Output the (x, y) coordinate of the center of the cell containing the given text.  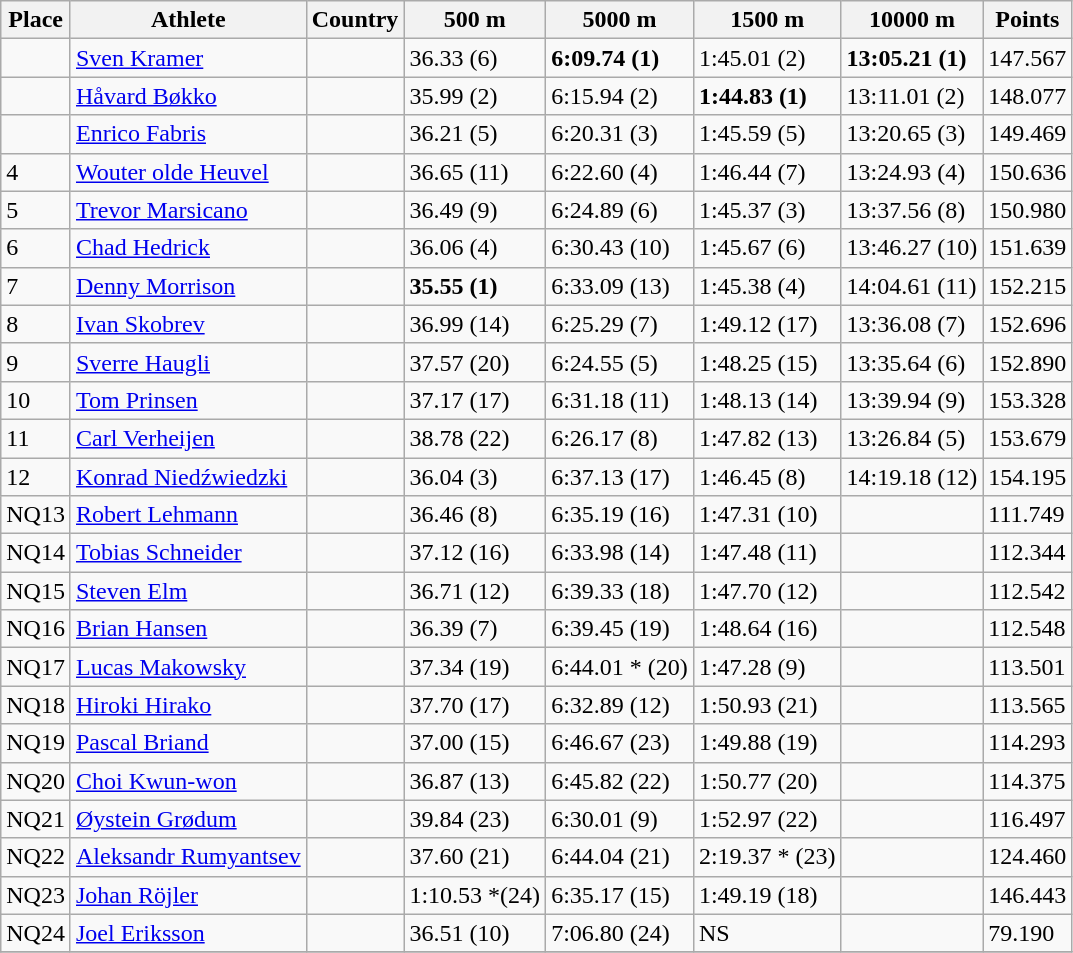
10000 m (912, 20)
36.87 (13) (475, 781)
124.460 (1028, 857)
NQ23 (36, 895)
13:24.93 (4) (912, 172)
5 (36, 210)
6:31.18 (11) (620, 400)
36.71 (12) (475, 591)
Enrico Fabris (188, 134)
36.21 (5) (475, 134)
12 (36, 477)
113.501 (1028, 667)
14:04.61 (11) (912, 286)
1:49.88 (19) (767, 743)
NQ24 (36, 933)
147.567 (1028, 58)
36.51 (10) (475, 933)
111.749 (1028, 515)
6:46.67 (23) (620, 743)
37.12 (16) (475, 553)
6:35.19 (16) (620, 515)
NS (767, 933)
79.190 (1028, 933)
37.60 (21) (475, 857)
Athlete (188, 20)
Tom Prinsen (188, 400)
6:24.89 (6) (620, 210)
9 (36, 362)
NQ21 (36, 819)
37.17 (17) (475, 400)
6:22.60 (4) (620, 172)
13:46.27 (10) (912, 248)
NQ16 (36, 629)
6:33.09 (13) (620, 286)
152.215 (1028, 286)
13:05.21 (1) (912, 58)
6:30.43 (10) (620, 248)
NQ19 (36, 743)
6:39.33 (18) (620, 591)
152.696 (1028, 324)
Trevor Marsicano (188, 210)
7:06.80 (24) (620, 933)
6:25.29 (7) (620, 324)
6:44.01 * (20) (620, 667)
Choi Kwun-won (188, 781)
36.46 (8) (475, 515)
1:45.01 (2) (767, 58)
Konrad Niedźwiedzki (188, 477)
1:50.77 (20) (767, 781)
1:47.82 (13) (767, 438)
13:35.64 (6) (912, 362)
150.980 (1028, 210)
36.65 (11) (475, 172)
5000 m (620, 20)
7 (36, 286)
6:20.31 (3) (620, 134)
38.78 (22) (475, 438)
10 (36, 400)
Aleksandr Rumyantsev (188, 857)
1:44.83 (1) (767, 96)
36.39 (7) (475, 629)
13:37.56 (8) (912, 210)
1500 m (767, 20)
150.636 (1028, 172)
1:45.59 (5) (767, 134)
Chad Hedrick (188, 248)
116.497 (1028, 819)
153.328 (1028, 400)
Country (355, 20)
114.375 (1028, 781)
1:49.12 (17) (767, 324)
1:48.13 (14) (767, 400)
NQ22 (36, 857)
500 m (475, 20)
NQ15 (36, 591)
37.00 (15) (475, 743)
Denny Morrison (188, 286)
6:15.94 (2) (620, 96)
1:50.93 (21) (767, 705)
152.890 (1028, 362)
6:45.82 (22) (620, 781)
6:35.17 (15) (620, 895)
149.469 (1028, 134)
1:10.53 *(24) (475, 895)
154.195 (1028, 477)
Brian Hansen (188, 629)
36.33 (6) (475, 58)
112.548 (1028, 629)
2:19.37 * (23) (767, 857)
13:20.65 (3) (912, 134)
35.55 (1) (475, 286)
1:47.70 (12) (767, 591)
37.34 (19) (475, 667)
Steven Elm (188, 591)
6:32.89 (12) (620, 705)
6:44.04 (21) (620, 857)
36.99 (14) (475, 324)
Hiroki Hirako (188, 705)
NQ20 (36, 781)
1:46.44 (7) (767, 172)
6:39.45 (19) (620, 629)
8 (36, 324)
36.49 (9) (475, 210)
Pascal Briand (188, 743)
36.04 (3) (475, 477)
153.679 (1028, 438)
6 (36, 248)
13:39.94 (9) (912, 400)
NQ18 (36, 705)
37.57 (20) (475, 362)
1:47.31 (10) (767, 515)
37.70 (17) (475, 705)
1:49.19 (18) (767, 895)
Robert Lehmann (188, 515)
Joel Eriksson (188, 933)
13:36.08 (7) (912, 324)
Carl Verheijen (188, 438)
Johan Röjler (188, 895)
11 (36, 438)
6:37.13 (17) (620, 477)
Wouter olde Heuvel (188, 172)
6:24.55 (5) (620, 362)
6:26.17 (8) (620, 438)
6:30.01 (9) (620, 819)
114.293 (1028, 743)
NQ14 (36, 553)
35.99 (2) (475, 96)
NQ13 (36, 515)
113.565 (1028, 705)
148.077 (1028, 96)
Håvard Bøkko (188, 96)
1:45.37 (3) (767, 210)
1:48.25 (15) (767, 362)
Ivan Skobrev (188, 324)
13:11.01 (2) (912, 96)
Øystein Grødum (188, 819)
39.84 (23) (475, 819)
1:47.28 (9) (767, 667)
NQ17 (36, 667)
Sven Kramer (188, 58)
1:52.97 (22) (767, 819)
146.443 (1028, 895)
112.542 (1028, 591)
151.639 (1028, 248)
4 (36, 172)
13:26.84 (5) (912, 438)
36.06 (4) (475, 248)
1:45.67 (6) (767, 248)
Points (1028, 20)
1:48.64 (16) (767, 629)
Place (36, 20)
1:45.38 (4) (767, 286)
Lucas Makowsky (188, 667)
1:46.45 (8) (767, 477)
Sverre Haugli (188, 362)
6:09.74 (1) (620, 58)
112.344 (1028, 553)
6:33.98 (14) (620, 553)
Tobias Schneider (188, 553)
1:47.48 (11) (767, 553)
14:19.18 (12) (912, 477)
